Return the (x, y) coordinate for the center point of the cell that contains the specified text.  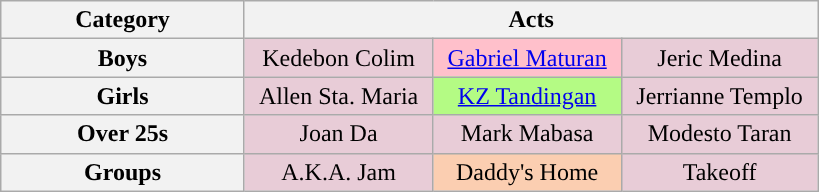
Groups (123, 172)
Modesto Taran (720, 134)
A.K.A. Jam (338, 172)
KZ Tandingan (528, 96)
Category (123, 20)
Kedebon Colim (338, 58)
Jerrianne Templo (720, 96)
Joan Da (338, 134)
Takeoff (720, 172)
Jeric Medina (720, 58)
Acts (531, 20)
Allen Sta. Maria (338, 96)
Mark Mabasa (528, 134)
Daddy's Home (528, 172)
Girls (123, 96)
Gabriel Maturan (528, 58)
Boys (123, 58)
Over 25s (123, 134)
